Identify which cell holds the provided text, then report its [X, Y] central coordinate. 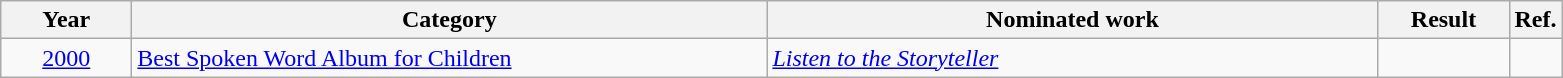
Category [450, 20]
Best Spoken Word Album for Children [450, 58]
Ref. [1536, 20]
Nominated work [1072, 20]
Listen to the Storyteller [1072, 58]
Year [66, 20]
2000 [66, 58]
Result [1444, 20]
